From the cell containing the given text, extract its center point as (x, y) coordinate. 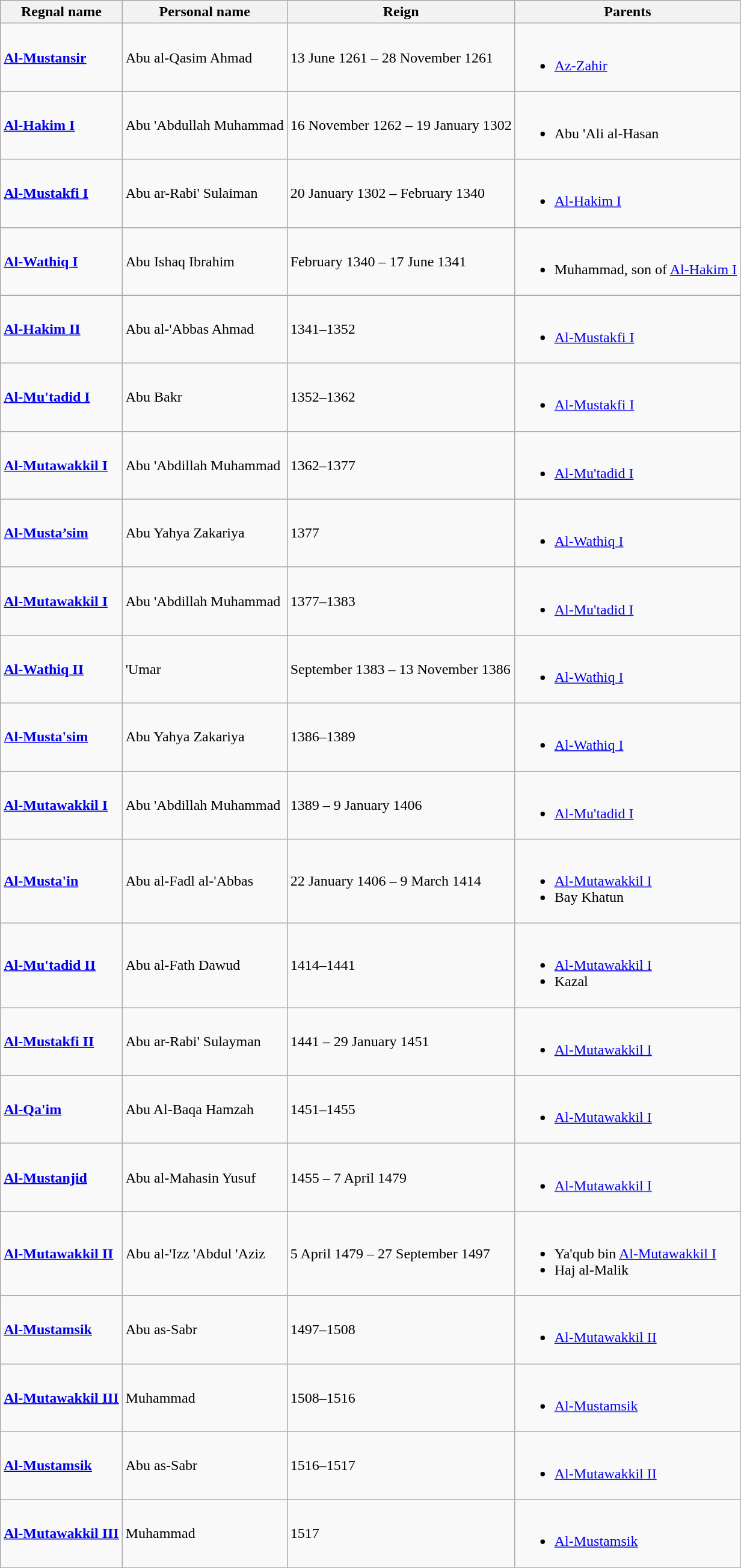
Abu al-'Abbas Ahmad (204, 329)
Al-Musta'sim (61, 737)
Ya'qub bin Al-Mutawakkil IHaj al-Malik (627, 1254)
Al-Mu'tadid II (61, 966)
February 1340 – 17 June 1341 (401, 261)
16 November 1262 – 19 January 1302 (401, 125)
1362–1377 (401, 465)
1352–1362 (401, 397)
1516–1517 (401, 1466)
Regnal name (61, 12)
Abu al-Fadl al-'Abbas (204, 881)
Al-Mustanjid (61, 1177)
September 1383 – 13 November 1386 (401, 669)
Al-Mustansir (61, 58)
Abu ar-Rabi' Sulaiman (204, 194)
Personal name (204, 12)
1517 (401, 1533)
1508–1516 (401, 1397)
Abu 'Abdullah Muhammad (204, 125)
Al-Qa'im (61, 1110)
Al-Mutawakkil IBay Khatun (627, 881)
1455 – 7 April 1479 (401, 1177)
20 January 1302 – February 1340 (401, 194)
Abu Ishaq Ibrahim (204, 261)
1386–1389 (401, 737)
Parents (627, 12)
Al-Musta'in (61, 881)
Abu al-Mahasin Yusuf (204, 1177)
Al-Hakim II (61, 329)
Abu Bakr (204, 397)
Al-Mustakfi II (61, 1041)
Abu Al-Baqa Hamzah (204, 1110)
1451–1455 (401, 1110)
Az-Zahir (627, 58)
Abu al-Qasim Ahmad (204, 58)
Abu 'Ali al-Hasan (627, 125)
1377–1383 (401, 601)
1389 – 9 January 1406 (401, 804)
1377 (401, 533)
Al-Mutawakkil IKazal (627, 966)
Al-Wathiq II (61, 669)
1341–1352 (401, 329)
'Umar (204, 669)
Abu ar-Rabi' Sulayman (204, 1041)
Muhammad, son of Al-Hakim I (627, 261)
1414–1441 (401, 966)
5 April 1479 – 27 September 1497 (401, 1254)
13 June 1261 – 28 November 1261 (401, 58)
Al-Musta’sim (61, 533)
Abu al-Fath Dawud (204, 966)
Abu al-'Izz 'Abdul 'Aziz (204, 1254)
1497–1508 (401, 1330)
Reign (401, 12)
1441 – 29 January 1451 (401, 1041)
22 January 1406 – 9 March 1414 (401, 881)
